Return the [x, y] coordinate for the center point of the cell that contains the specified text.  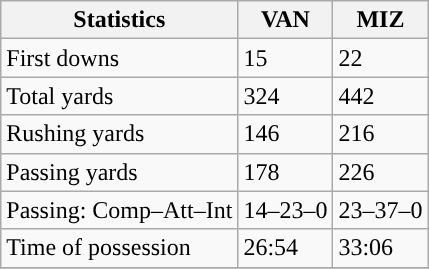
Total yards [120, 96]
Time of possession [120, 248]
Statistics [120, 20]
178 [286, 172]
324 [286, 96]
33:06 [380, 248]
First downs [120, 58]
MIZ [380, 20]
Passing yards [120, 172]
216 [380, 134]
Rushing yards [120, 134]
226 [380, 172]
VAN [286, 20]
442 [380, 96]
Passing: Comp–Att–Int [120, 210]
22 [380, 58]
14–23–0 [286, 210]
146 [286, 134]
15 [286, 58]
26:54 [286, 248]
23–37–0 [380, 210]
